From the cell containing the given text, extract its center point as [X, Y] coordinate. 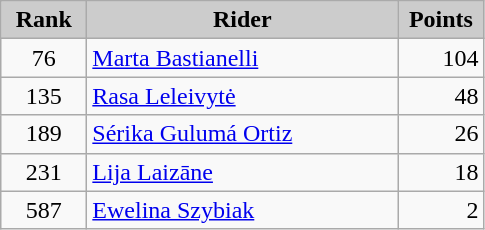
104 [441, 58]
Rider [242, 20]
135 [44, 96]
48 [441, 96]
Points [441, 20]
18 [441, 172]
189 [44, 134]
Rank [44, 20]
26 [441, 134]
587 [44, 210]
Rasa Leleivytė [242, 96]
Sérika Gulumá Ortiz [242, 134]
231 [44, 172]
2 [441, 210]
76 [44, 58]
Lija Laizāne [242, 172]
Marta Bastianelli [242, 58]
Ewelina Szybiak [242, 210]
